Find where the given text appears and provide that cell's center as [X, Y] coordinate. 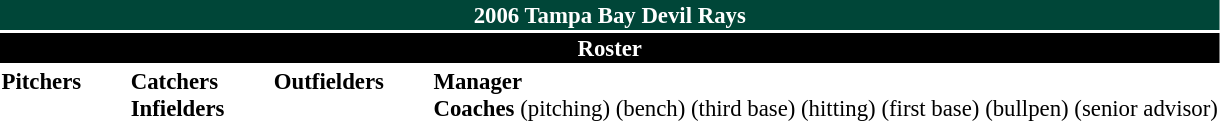
Roster [610, 48]
2006 Tampa Bay Devil Rays [610, 15]
